Output the (X, Y) coordinate of the center of the cell containing the given text.  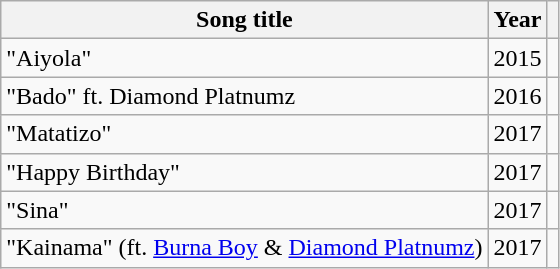
"Matatizo" (244, 134)
"Sina" (244, 210)
Song title (244, 20)
Year (518, 20)
"Aiyola" (244, 58)
2016 (518, 96)
"Kainama" (ft. Burna Boy & Diamond Platnumz) (244, 248)
2015 (518, 58)
"Happy Birthday" (244, 172)
"Bado" ft. Diamond Platnumz (244, 96)
